For the text-containing cell, return its midpoint in [X, Y] coordinate format. 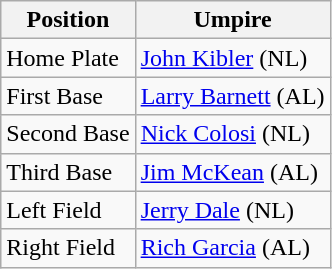
Nick Colosi (NL) [232, 134]
Jerry Dale (NL) [232, 210]
John Kibler (NL) [232, 58]
Third Base [68, 172]
Jim McKean (AL) [232, 172]
Second Base [68, 134]
Position [68, 20]
Rich Garcia (AL) [232, 248]
Home Plate [68, 58]
Left Field [68, 210]
Right Field [68, 248]
Umpire [232, 20]
First Base [68, 96]
Larry Barnett (AL) [232, 96]
